Locate the cell with the specified text and output its [X, Y] center coordinate. 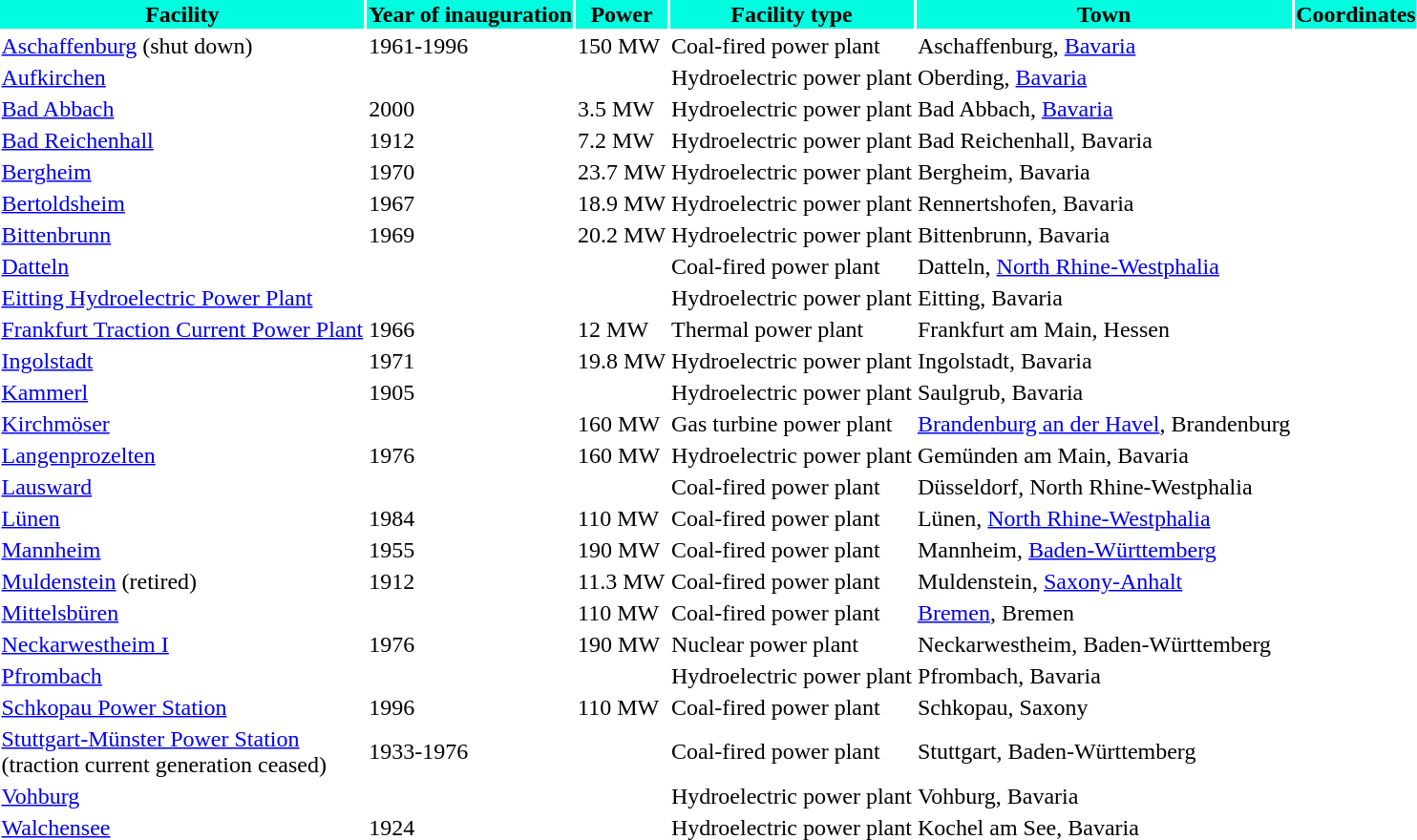
Bittenbrunn [182, 235]
1933-1976 [471, 752]
1967 [471, 203]
1971 [471, 361]
Town [1104, 14]
Nuclear power plant [793, 644]
Bad Reichenhall, Bavaria [1104, 140]
Aschaffenburg, Bavaria [1104, 46]
Coordinates [1356, 14]
1996 [471, 707]
Lausward [182, 487]
Saulgrub, Bavaria [1104, 392]
Schkopau Power Station [182, 707]
Frankfurt Traction Current Power Plant [182, 329]
Pfrombach, Bavaria [1104, 676]
Mannheim, Baden-Württemberg [1104, 550]
20.2 MW [623, 235]
Bad Abbach, Bavaria [1104, 109]
3.5 MW [623, 109]
Datteln, North Rhine-Westphalia [1104, 266]
Mittelsbüren [182, 613]
1970 [471, 172]
Kammerl [182, 392]
Gas turbine power plant [793, 424]
11.3 MW [623, 581]
Brandenburg an der Havel, Brandenburg [1104, 424]
150 MW [623, 46]
Düsseldorf, North Rhine-Westphalia [1104, 487]
Stuttgart, Baden-Württemberg [1104, 752]
1961-1996 [471, 46]
Muldenstein, Saxony-Anhalt [1104, 581]
Pfrombach [182, 676]
Stuttgart-Münster Power Station (traction current generation ceased) [182, 752]
Mannheim [182, 550]
Bittenbrunn, Bavaria [1104, 235]
1984 [471, 518]
Eitting Hydroelectric Power Plant [182, 298]
23.7 MW [623, 172]
Facility [182, 14]
Oberding, Bavaria [1104, 77]
Frankfurt am Main, Hessen [1104, 329]
Year of inauguration [471, 14]
Power [623, 14]
Ingolstadt, Bavaria [1104, 361]
Langenprozelten [182, 455]
Aschaffenburg (shut down) [182, 46]
12 MW [623, 329]
Thermal power plant [793, 329]
Bergheim, Bavaria [1104, 172]
Datteln [182, 266]
Eitting, Bavaria [1104, 298]
19.8 MW [623, 361]
Gemünden am Main, Bavaria [1104, 455]
Bad Abbach [182, 109]
1966 [471, 329]
Neckarwestheim I [182, 644]
Bergheim [182, 172]
Muldenstein (retired) [182, 581]
1969 [471, 235]
Vohburg, Bavaria [1104, 796]
Bad Reichenhall [182, 140]
Kirchmöser [182, 424]
7.2 MW [623, 140]
Lünen, North Rhine-Westphalia [1104, 518]
Ingolstadt [182, 361]
18.9 MW [623, 203]
1905 [471, 392]
Vohburg [182, 796]
Schkopau, Saxony [1104, 707]
Facility type [793, 14]
Rennertshofen, Bavaria [1104, 203]
Aufkirchen [182, 77]
Bremen, Bremen [1104, 613]
Lünen [182, 518]
Bertoldsheim [182, 203]
1955 [471, 550]
2000 [471, 109]
Neckarwestheim, Baden-Württemberg [1104, 644]
